Provide the [X, Y] coordinate of the cell's center where the given text is located.  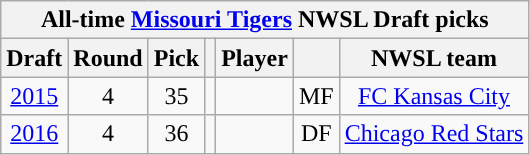
FC Kansas City [434, 96]
2016 [34, 134]
Round [108, 58]
2015 [34, 96]
Player [255, 58]
35 [176, 96]
MF [316, 96]
DF [316, 134]
Draft [34, 58]
Chicago Red Stars [434, 134]
All-time Missouri Tigers NWSL Draft picks [265, 20]
Pick [176, 58]
36 [176, 134]
NWSL team [434, 58]
